Find where the given text appears and provide that cell's center as (X, Y) coordinate. 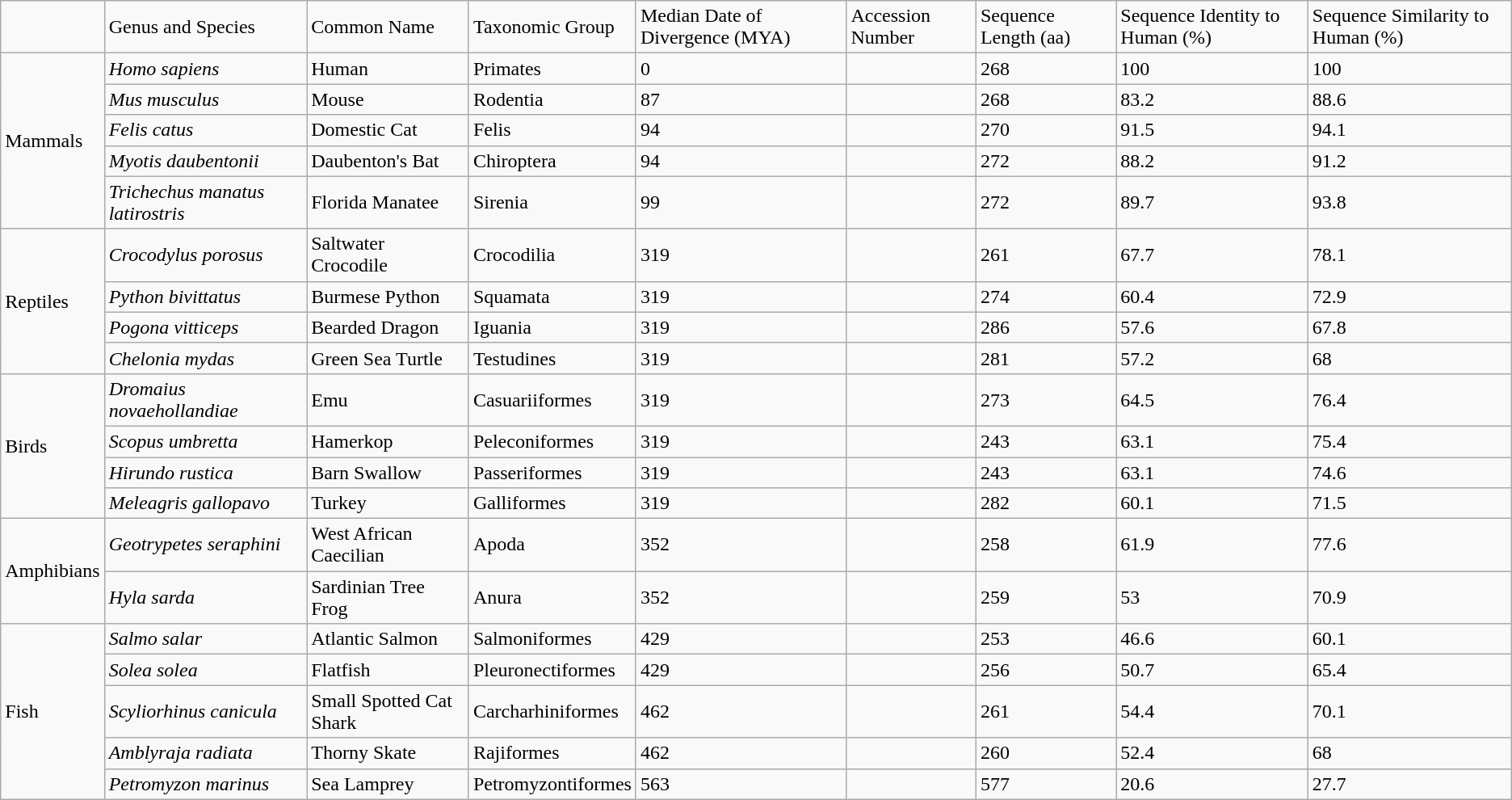
Reptiles (52, 301)
Sequence Similarity to Human (%) (1409, 27)
Carcharhiniformes (552, 711)
27.7 (1409, 784)
53 (1212, 598)
Apoda (552, 545)
72.9 (1409, 297)
Petromyzon marinus (205, 784)
Turkey (388, 503)
577 (1045, 784)
563 (741, 784)
Primates (552, 69)
Sequence Identity to Human (%) (1212, 27)
93.8 (1409, 202)
Fish (52, 711)
Salmo salar (205, 639)
281 (1045, 358)
52.4 (1212, 753)
Amphibians (52, 571)
70.1 (1409, 711)
0 (741, 69)
Squamata (552, 297)
282 (1045, 503)
Homo sapiens (205, 69)
Emu (388, 399)
Iguania (552, 327)
Hyla sarda (205, 598)
Python bivittatus (205, 297)
91.5 (1212, 130)
Median Date of Divergence (MYA) (741, 27)
Anura (552, 598)
Peleconiformes (552, 441)
260 (1045, 753)
Hamerkop (388, 441)
253 (1045, 639)
Passeriformes (552, 473)
Myotis daubentonii (205, 161)
Meleagris gallopavo (205, 503)
20.6 (1212, 784)
Human (388, 69)
Sea Lamprey (388, 784)
Testudines (552, 358)
Hirundo rustica (205, 473)
Accession Number (911, 27)
46.6 (1212, 639)
Trichechus manatus latirostris (205, 202)
Taxonomic Group (552, 27)
Scopus umbretta (205, 441)
Saltwater Crocodile (388, 255)
Pleuronectiformes (552, 670)
Green Sea Turtle (388, 358)
74.6 (1409, 473)
Casuariiformes (552, 399)
57.2 (1212, 358)
Geotrypetes seraphini (205, 545)
Burmese Python (388, 297)
Mus musculus (205, 99)
Domestic Cat (388, 130)
54.4 (1212, 711)
Atlantic Salmon (388, 639)
Dromaius novaehollandiae (205, 399)
West African Caecilian (388, 545)
258 (1045, 545)
78.1 (1409, 255)
64.5 (1212, 399)
50.7 (1212, 670)
Petromyzontiformes (552, 784)
94.1 (1409, 130)
67.8 (1409, 327)
Crocodilia (552, 255)
Bearded Dragon (388, 327)
Crocodylus porosus (205, 255)
Galliformes (552, 503)
88.2 (1212, 161)
70.9 (1409, 598)
61.9 (1212, 545)
88.6 (1409, 99)
83.2 (1212, 99)
Sardinian Tree Frog (388, 598)
76.4 (1409, 399)
67.7 (1212, 255)
89.7 (1212, 202)
274 (1045, 297)
286 (1045, 327)
273 (1045, 399)
Rajiformes (552, 753)
Felis (552, 130)
Pogona vitticeps (205, 327)
60.4 (1212, 297)
75.4 (1409, 441)
Solea solea (205, 670)
Amblyraja radiata (205, 753)
Common Name (388, 27)
57.6 (1212, 327)
Sirenia (552, 202)
Florida Manatee (388, 202)
Sequence Length (aa) (1045, 27)
270 (1045, 130)
Rodentia (552, 99)
Barn Swallow (388, 473)
256 (1045, 670)
Scyliorhinus canicula (205, 711)
Felis catus (205, 130)
Chelonia mydas (205, 358)
77.6 (1409, 545)
91.2 (1409, 161)
71.5 (1409, 503)
99 (741, 202)
Small Spotted Cat Shark (388, 711)
Birds (52, 446)
Genus and Species (205, 27)
259 (1045, 598)
Thorny Skate (388, 753)
87 (741, 99)
Mouse (388, 99)
Flatfish (388, 670)
Salmoniformes (552, 639)
Daubenton's Bat (388, 161)
65.4 (1409, 670)
Mammals (52, 141)
Chiroptera (552, 161)
